Scan for the cell matching the given text and deliver its (X, Y) coordinate at center. 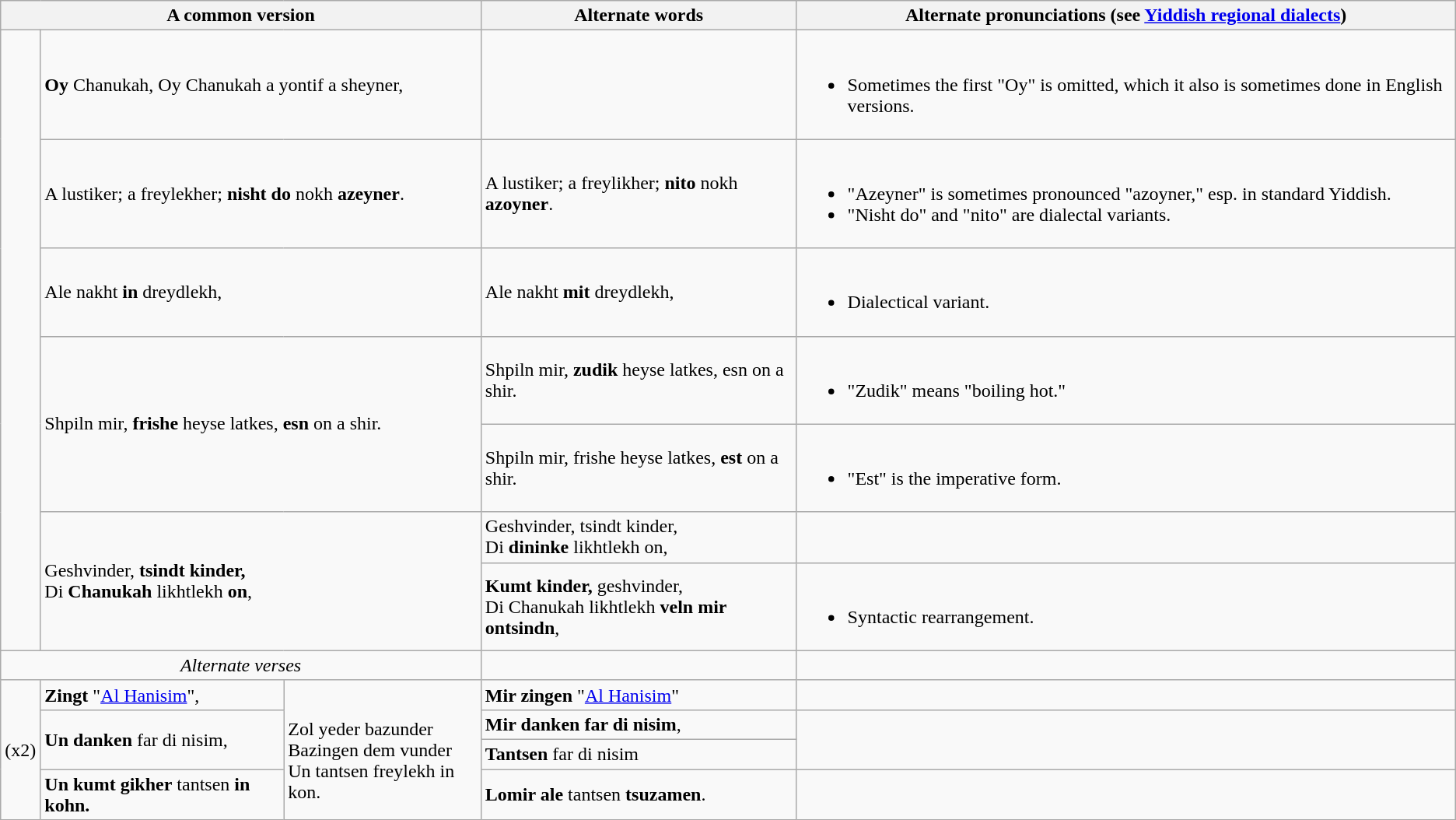
Alternate verses (241, 665)
Sometimes the first "Oy" is omitted, which it also is sometimes done in English versions. (1126, 85)
Shpiln mir, frishe heyse latkes, esn on a shir. (261, 424)
Lomir ale tantsen tsuzamen. (639, 794)
Un danken far di nisim, (162, 739)
(x2) (20, 750)
A lustiker; a freylikher; nito nokh azoyner. (639, 194)
Geshvinder, tsindt kinder,Di Chanukah likhtlekh on, (261, 581)
"Zudik" means "boiling hot." (1126, 380)
Ale nakht in dreydlekh, (261, 293)
Tantsen far di nisim (639, 754)
Kumt kinder, geshvinder,Di Chanukah likhtlekh veln mir ontsindn, (639, 607)
Alternate pronunciations (see Yiddish regional dialects) (1126, 16)
Alternate words (639, 16)
Zingt "Al Hanisim", (162, 695)
Un kumt gikher tantsen in kohn. (162, 794)
Syntactic rearrangement. (1126, 607)
Geshvinder, tsindt kinder,Di dininke likhtlekh on, (639, 537)
Mir zingen "Al Hanisim" (639, 695)
A common version (241, 16)
Ale nakht mit dreydlekh, (639, 293)
A lustiker; a freylekher; nisht do nokh azeyner. (261, 194)
Zol yeder bazunder Bazingen dem vunder Un tantsen freylekh in kon. (383, 750)
"Azeyner" is sometimes pronounced "azoyner," esp. in standard Yiddish."Nisht do" and "nito" are dialectal variants. (1126, 194)
Dialectical variant. (1126, 293)
"Est" is the imperative form. (1126, 468)
Mir danken far di nisim, (639, 724)
Oy Chanukah, Oy Chanukah a yontif a sheyner, (261, 85)
Shpiln mir, zudik heyse latkes, esn on a shir. (639, 380)
Shpiln mir, frishe heyse latkes, est on a shir. (639, 468)
